Return [x, y] of the center of cell containing provided text 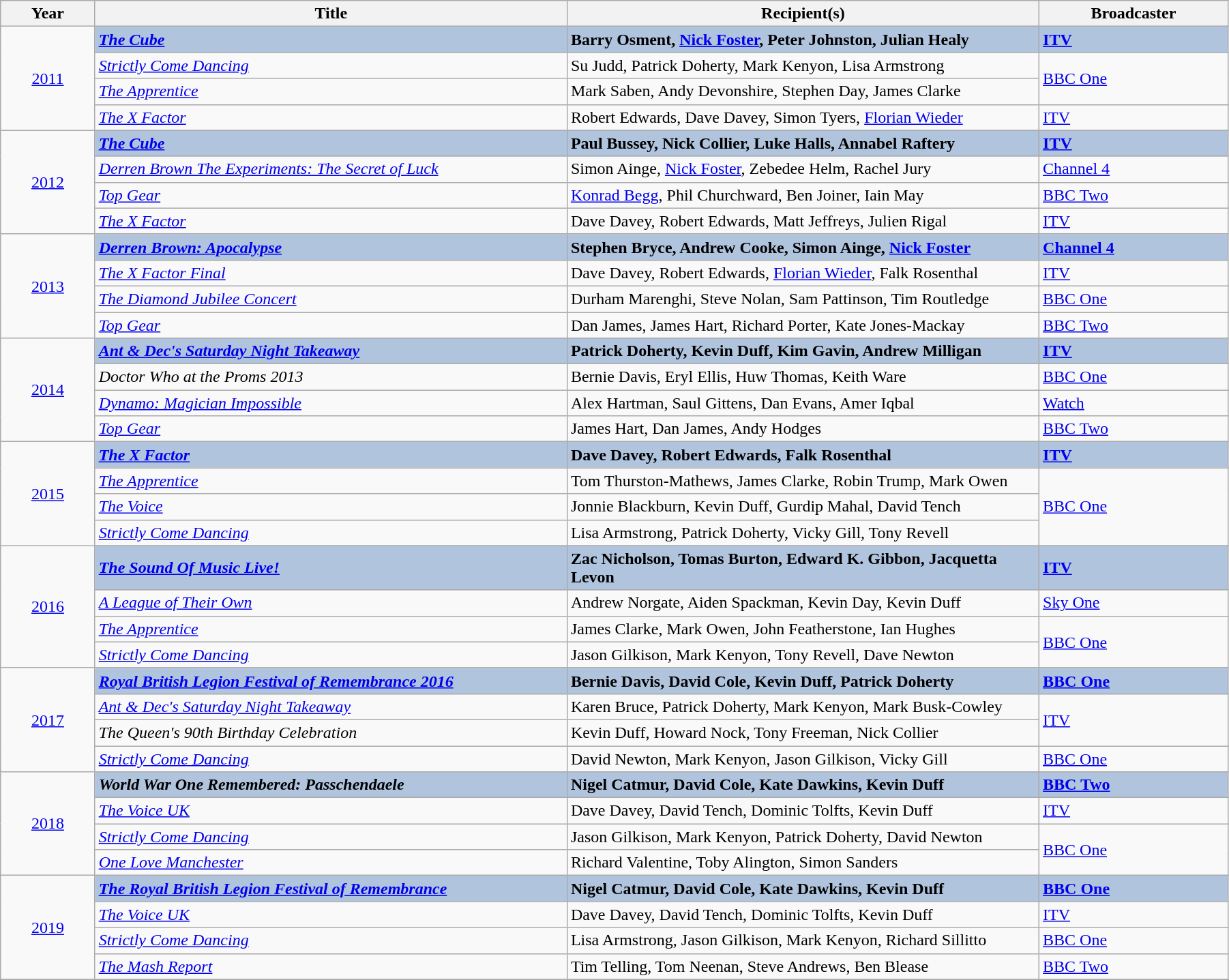
Lisa Armstrong, Patrick Doherty, Vicky Gill, Tony Revell [803, 533]
James Clarke, Mark Owen, John Featherstone, Ian Hughes [803, 629]
Simon Ainge, Nick Foster, Zebedee Helm, Rachel Jury [803, 169]
David Newton, Mark Kenyon, Jason Gilkison, Vicky Gill [803, 759]
Dan James, James Hart, Richard Porter, Kate Jones-Mackay [803, 325]
Doctor Who at the Proms 2013 [331, 377]
Bernie Davis, Eryl Ellis, Huw Thomas, Keith Ware [803, 377]
Lisa Armstrong, Jason Gilkison, Mark Kenyon, Richard Sillitto [803, 940]
2018 [48, 824]
2011 [48, 78]
Derren Brown The Experiments: The Secret of Luck [331, 169]
Dave Davey, Robert Edwards, Florian Wieder, Falk Rosenthal [803, 273]
Dave Davey, Robert Edwards, Matt Jeffreys, Julien Rigal [803, 221]
Bernie Davis, David Cole, Kevin Duff, Patrick Doherty [803, 681]
Konrad Begg, Phil Churchward, Ben Joiner, Iain May [803, 195]
Barry Osment, Nick Foster, Peter Johnston, Julian Healy [803, 40]
The Mash Report [331, 966]
Robert Edwards, Dave Davey, Simon Tyers, Florian Wieder [803, 117]
Andrew Norgate, Aiden Spackman, Kevin Day, Kevin Duff [803, 603]
Richard Valentine, Toby Alington, Simon Sanders [803, 863]
Alex Hartman, Saul Gittens, Dan Evans, Amer Iqbal [803, 403]
James Hart, Dan James, Andy Hodges [803, 429]
Broadcaster [1134, 14]
Dynamo: Magician Impossible [331, 403]
Title [331, 14]
Su Judd, Patrick Doherty, Mark Kenyon, Lisa Armstrong [803, 65]
Derren Brown: Apocalypse [331, 247]
The Queen's 90th Birthday Celebration [331, 732]
A League of Their Own [331, 603]
The Diamond Jubilee Concert [331, 299]
Stephen Bryce, Andrew Cooke, Simon Ainge, Nick Foster [803, 247]
World War One Remembered: Passchendaele [331, 785]
Sky One [1134, 603]
Recipient(s) [803, 14]
Royal British Legion Festival of Remembrance 2016 [331, 681]
2013 [48, 286]
2019 [48, 927]
Karen Bruce, Patrick Doherty, Mark Kenyon, Mark Busk-Cowley [803, 707]
Jason Gilkison, Mark Kenyon, Tony Revell, Dave Newton [803, 655]
Paul Bussey, Nick Collier, Luke Halls, Annabel Raftery [803, 143]
Watch [1134, 403]
2014 [48, 390]
The X Factor Final [331, 273]
The Royal British Legion Festival of Remembrance [331, 889]
Durham Marenghi, Steve Nolan, Sam Pattinson, Tim Routledge [803, 299]
Tim Telling, Tom Neenan, Steve Andrews, Ben Blease [803, 966]
Jason Gilkison, Mark Kenyon, Patrick Doherty, David Newton [803, 837]
2015 [48, 494]
2017 [48, 719]
Kevin Duff, Howard Nock, Tony Freeman, Nick Collier [803, 732]
One Love Manchester [331, 863]
The Voice [331, 507]
Zac Nicholson, Tomas Burton, Edward K. Gibbon, Jacquetta Levon [803, 567]
Jonnie Blackburn, Kevin Duff, Gurdip Mahal, David Tench [803, 507]
2012 [48, 182]
The Sound Of Music Live! [331, 567]
2016 [48, 607]
Year [48, 14]
Tom Thurston-Mathews, James Clarke, Robin Trump, Mark Owen [803, 481]
Dave Davey, Robert Edwards, Falk Rosenthal [803, 455]
Mark Saben, Andy Devonshire, Stephen Day, James Clarke [803, 91]
Patrick Doherty, Kevin Duff, Kim Gavin, Andrew Milligan [803, 351]
